From the cell containing the given text, extract its center point as (x, y) coordinate. 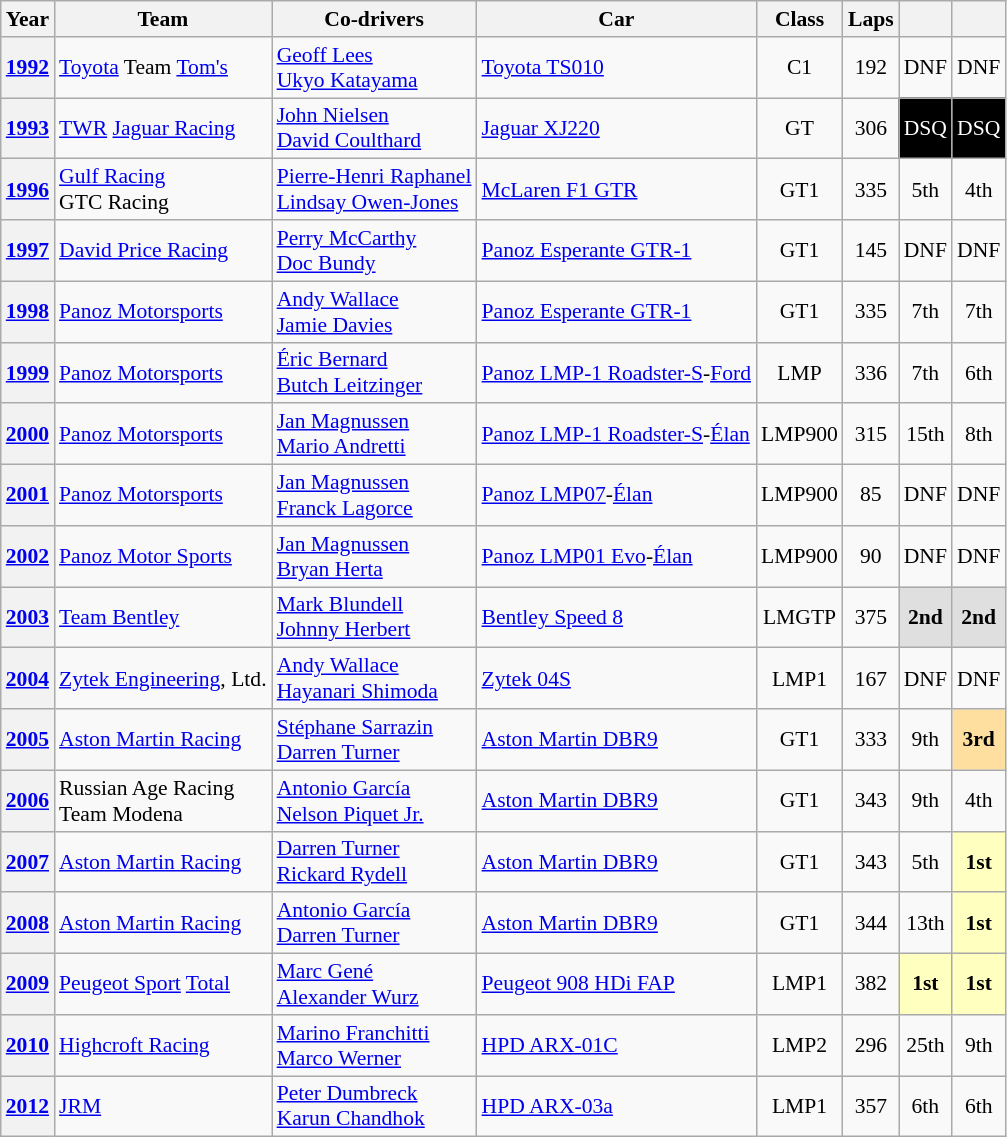
Toyota Team Tom's (163, 68)
LMP (800, 372)
8th (978, 434)
Jan Magnussen Franck Lagorce (374, 496)
90 (871, 556)
Marc Gené Alexander Wurz (374, 984)
1997 (28, 250)
John Nielsen David Coulthard (374, 128)
Russian Age Racing Team Modena (163, 800)
382 (871, 984)
Co-drivers (374, 19)
Stéphane Sarrazin Darren Turner (374, 740)
344 (871, 924)
25th (926, 1046)
Team (163, 19)
Geoff Lees Ukyo Katayama (374, 68)
Marino Franchitti Marco Werner (374, 1046)
Zytek 04S (617, 678)
Zytek Engineering, Ltd. (163, 678)
Antonio García Nelson Piquet Jr. (374, 800)
David Price Racing (163, 250)
3rd (978, 740)
1996 (28, 190)
2009 (28, 984)
13th (926, 924)
192 (871, 68)
C1 (800, 68)
Jan Magnussen Mario Andretti (374, 434)
2006 (28, 800)
2000 (28, 434)
2002 (28, 556)
Jaguar XJ220 (617, 128)
2005 (28, 740)
GT (800, 128)
2007 (28, 862)
Panoz LMP07-Élan (617, 496)
Perry McCarthy Doc Bundy (374, 250)
Class (800, 19)
357 (871, 1106)
Car (617, 19)
306 (871, 128)
296 (871, 1046)
Mark Blundell Johnny Herbert (374, 618)
Andy Wallace Hayanari Shimoda (374, 678)
85 (871, 496)
Andy Wallace Jamie Davies (374, 312)
Peter Dumbreck Karun Chandhok (374, 1106)
McLaren F1 GTR (617, 190)
Antonio García Darren Turner (374, 924)
Éric Bernard Butch Leitzinger (374, 372)
Panoz LMP-1 Roadster-S-Ford (617, 372)
Peugeot 908 HDi FAP (617, 984)
2003 (28, 618)
333 (871, 740)
Peugeot Sport Total (163, 984)
1998 (28, 312)
145 (871, 250)
Toyota TS010 (617, 68)
1993 (28, 128)
Panoz LMP-1 Roadster-S-Élan (617, 434)
375 (871, 618)
JRM (163, 1106)
LMP2 (800, 1046)
Laps (871, 19)
336 (871, 372)
2010 (28, 1046)
Darren Turner Rickard Rydell (374, 862)
Year (28, 19)
Jan Magnussen Bryan Herta (374, 556)
Pierre-Henri Raphanel Lindsay Owen-Jones (374, 190)
2008 (28, 924)
2004 (28, 678)
Bentley Speed 8 (617, 618)
1999 (28, 372)
315 (871, 434)
2012 (28, 1106)
Panoz Motor Sports (163, 556)
1992 (28, 68)
HPD ARX-01C (617, 1046)
15th (926, 434)
Team Bentley (163, 618)
Highcroft Racing (163, 1046)
167 (871, 678)
LMGTP (800, 618)
2001 (28, 496)
Panoz LMP01 Evo-Élan (617, 556)
Gulf Racing GTC Racing (163, 190)
HPD ARX-03a (617, 1106)
TWR Jaguar Racing (163, 128)
